Return [x, y] of the center of cell containing provided text 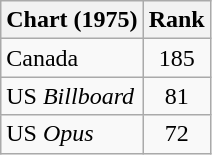
72 [176, 134]
81 [176, 96]
Chart (1975) [72, 20]
185 [176, 58]
US Billboard [72, 96]
US Opus [72, 134]
Canada [72, 58]
Rank [176, 20]
